Scan for the cell matching the given text and deliver its [x, y] coordinate at center. 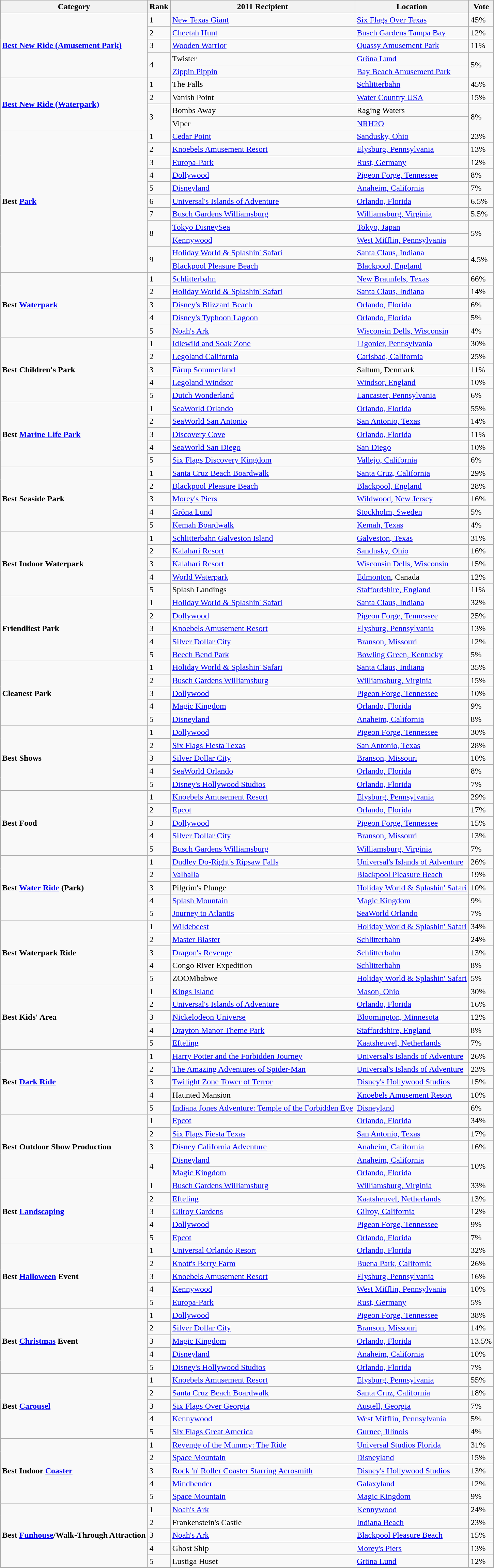
Kemah Boardwalk [262, 525]
19% [481, 875]
Lustiga Huset [262, 1561]
Best Carousel [74, 1406]
Wildebeest [262, 926]
Saltum, Denmark [412, 369]
New Braunfels, Texas [412, 279]
Dragon's Revenge [262, 952]
Best New Ride (Waterpark) [74, 104]
Stockholm, Sweden [412, 512]
Friendliest Park [74, 629]
5.5% [481, 214]
Revenge of the Mummy: The Ride [262, 1445]
Mindbender [262, 1484]
Journey to Atlantis [262, 914]
Discovery Cove [262, 434]
Gilroy, California [412, 1212]
9 [159, 259]
Valhalla [262, 875]
Water Country USA [412, 97]
Splash Mountain [262, 901]
San Diego [412, 447]
6.5% [481, 201]
Indiana Jones Adventure: Temple of the Forbidden Eye [262, 1108]
Kemah, Texas [412, 525]
33% [481, 1185]
Six Flags Over Georgia [262, 1406]
Carlsbad, California [412, 356]
Best Outdoor Show Production [74, 1147]
Dudley Do-Right's Ripsaw Falls [262, 862]
Best Seaside Park [74, 499]
Zippin Pippin [262, 71]
Best Food [74, 823]
13.5% [481, 1341]
The Amazing Adventures of Spider-Man [262, 1069]
Drayton Manor Theme Park [262, 1030]
Cheetah Hunt [262, 33]
Bay Beach Amusement Park [412, 71]
Location [412, 7]
Best Water Ride (Park) [74, 888]
The Falls [262, 84]
35% [481, 667]
Best Indoor Waterpark [74, 564]
Tokyo DisneySea [262, 227]
Twilight Zone Tower of Terror [262, 1082]
Bloomington, Minnesota [412, 1017]
Rock 'n' Roller Coaster Starring Aerosmith [262, 1471]
Rank [159, 7]
Best Waterpark [74, 305]
Vote [481, 7]
Idlewild and Soak Zone [262, 343]
Nickelodeon Universe [262, 1017]
Six Flags Great America [262, 1432]
Best Indoor Coaster [74, 1471]
7 [159, 214]
Dutch Wonderland [262, 395]
Austell, Georgia [412, 1406]
Gilroy Gardens [262, 1212]
Disney's Typhoon Lagoon [262, 318]
Best Funhouse/Walk-Through Attraction [74, 1535]
Kings Island [262, 991]
Viper [262, 123]
Galveston, Texas [412, 538]
Gurnee, Illinois [412, 1432]
SeaWorld San Diego [262, 447]
Bombs Away [262, 110]
Six Flags Discovery Kingdom [262, 460]
Universal Studios Florida [412, 1445]
Edmonton, Canada [412, 577]
Best Landscaping [74, 1211]
Best Children's Park [74, 369]
Best Kids' Area [74, 1017]
Busch Gardens Tampa Bay [412, 33]
Vanish Point [262, 97]
8 [159, 233]
Disney's Blizzard Beach [262, 305]
Windsor, England [412, 383]
Best Waterpark Ride [74, 952]
Ghost Ship [262, 1548]
Legoland California [262, 356]
Wooden Warrior [262, 46]
Best Dark Ride [74, 1082]
66% [481, 279]
18% [481, 1393]
Best Halloween Event [74, 1276]
Cleanest Park [74, 693]
Frankenstein's Castle [262, 1522]
Universal Orlando Resort [262, 1250]
Best Shows [74, 758]
Vallejo, California [412, 460]
Best Christmas Event [74, 1341]
Cedar Point [262, 136]
Best Marine Life Park [74, 434]
Mason, Ohio [412, 991]
Quassy Amusement Park [412, 46]
Haunted Mansion [262, 1095]
SeaWorld San Antonio [262, 421]
Wildwood, New Jersey [412, 499]
World Waterpark [262, 577]
Fårup Sommerland [262, 369]
Congo River Expedition [262, 965]
Tokyo, Japan [412, 227]
Harry Potter and the Forbidden Journey [262, 1056]
NRH2O [412, 123]
Raging Waters [412, 110]
Disney California Adventure [262, 1147]
38% [481, 1315]
New Texas Giant [262, 20]
4.5% [481, 259]
Lancaster, Pennsylvania [412, 395]
Indiana Beach [412, 1522]
Master Blaster [262, 939]
Splash Landings [262, 590]
Category [74, 7]
Best Park [74, 201]
6 [159, 201]
Best New Ride (Amusement Park) [74, 46]
Six Flags Over Texas [412, 20]
Ligonier, Pennsylvania [412, 343]
Twister [262, 59]
Pilgrim's Plunge [262, 888]
Bowling Green, Kentucky [412, 654]
Schlitterbahn Galveston Island [262, 538]
Legoland Windsor [262, 383]
Knott's Berry Farm [262, 1263]
Beech Bend Park [262, 654]
ZOOMbabwe [262, 978]
2011 Recipient [262, 7]
Galaxyland [412, 1484]
Buena Park, California [412, 1263]
